Pinpoint the cell where the given text exists, returning its (x, y) midpoint coordinate. 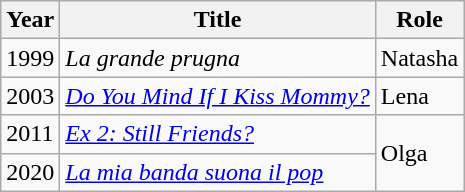
2011 (30, 134)
Ex 2: Still Friends? (218, 134)
Lena (419, 96)
Olga (419, 153)
2003 (30, 96)
1999 (30, 58)
Title (218, 20)
Natasha (419, 58)
2020 (30, 172)
Year (30, 20)
La grande prugna (218, 58)
Do You Mind If I Kiss Mommy? (218, 96)
La mia banda suona il pop (218, 172)
Role (419, 20)
